Pinpoint the cell where the given text exists, returning its (X, Y) midpoint coordinate. 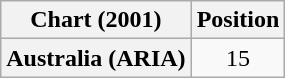
Chart (2001) (96, 20)
Position (238, 20)
Australia (ARIA) (96, 58)
15 (238, 58)
